Identify which cell holds the provided text, then report its (x, y) central coordinate. 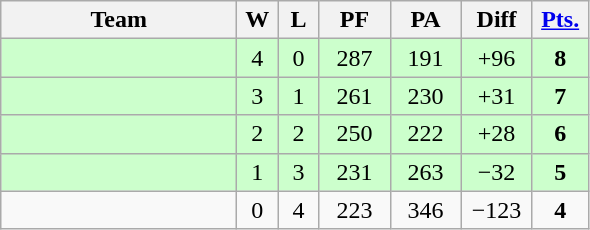
230 (426, 96)
+96 (496, 58)
8 (560, 58)
346 (426, 210)
PA (426, 20)
5 (560, 172)
−32 (496, 172)
261 (354, 96)
Diff (496, 20)
L (298, 20)
Pts. (560, 20)
+31 (496, 96)
191 (426, 58)
6 (560, 134)
−123 (496, 210)
223 (354, 210)
222 (426, 134)
PF (354, 20)
W (258, 20)
287 (354, 58)
250 (354, 134)
7 (560, 96)
+28 (496, 134)
263 (426, 172)
231 (354, 172)
Team (119, 20)
